Provide the [x, y] coordinate of the cell's center where the given text is located.  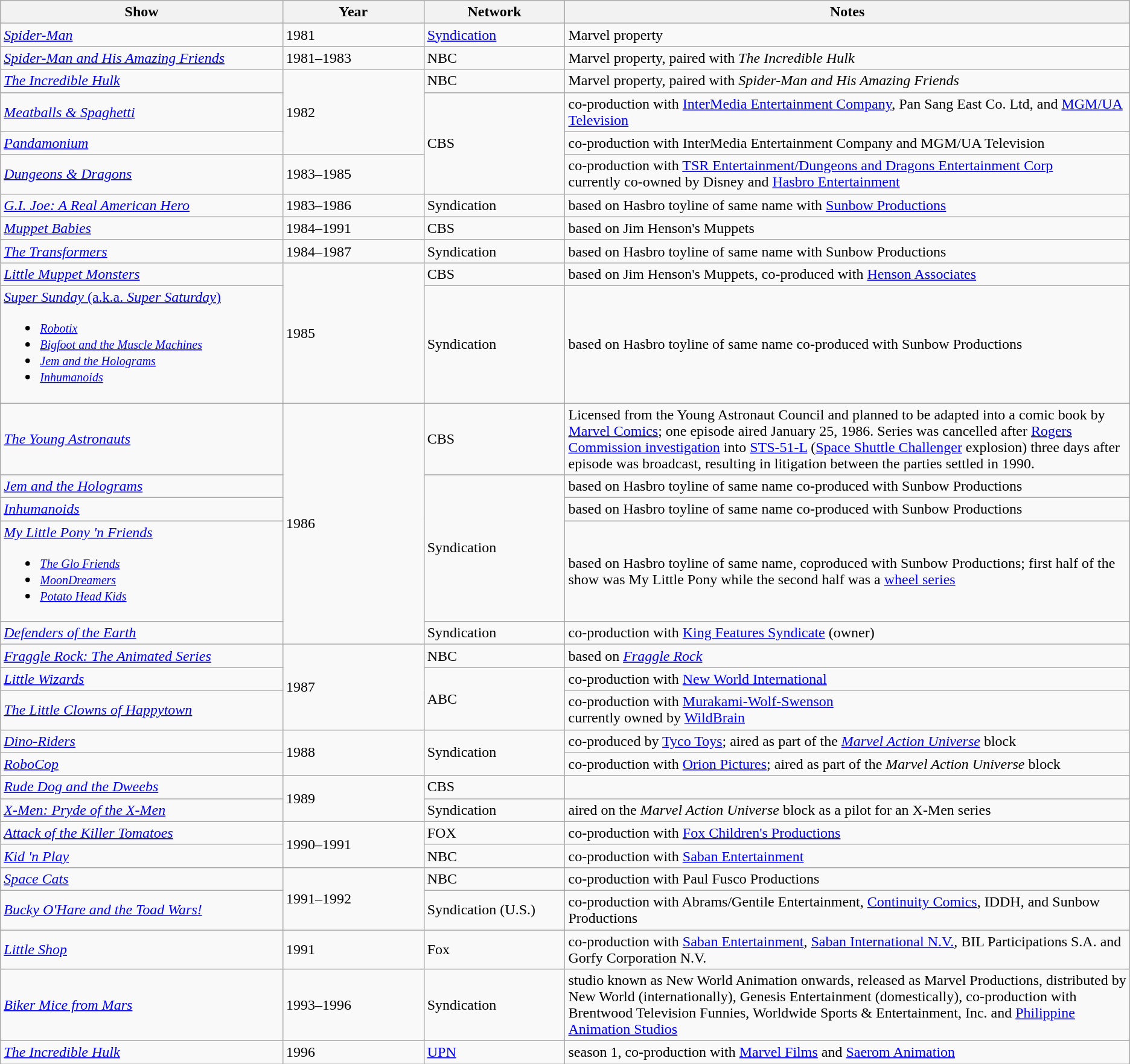
1982 [353, 112]
1991–1992 [353, 898]
1981–1983 [353, 58]
based on Jim Henson's Muppets, co-produced with Henson Associates [847, 274]
season 1, co-production with Marvel Films and Saerom Animation [847, 1053]
My Little Pony 'n FriendsThe Glo FriendsMoonDreamersPotato Head Kids [142, 571]
The Young Astronauts [142, 439]
1987 [353, 687]
co-production with New World International [847, 679]
co-production with Orion Pictures; aired as part of the Marvel Action Universe block [847, 764]
Biker Mice from Mars [142, 1005]
Notes [847, 12]
Meatballs & Spaghetti [142, 112]
1993–1996 [353, 1005]
Marvel property, paired with Spider-Man and His Amazing Friends [847, 81]
1984–1991 [353, 228]
co-production with Fox Children's Productions [847, 833]
Space Cats [142, 879]
1983–1985 [353, 174]
1984–1987 [353, 251]
Bucky O'Hare and the Toad Wars! [142, 910]
X-Men: Pryde of the X-Men [142, 810]
1989 [353, 798]
Defenders of the Earth [142, 633]
Year [353, 12]
1988 [353, 753]
Attack of the Killer Tomatoes [142, 833]
Little Wizards [142, 679]
co-production with Saban Entertainment [847, 856]
RoboCop [142, 764]
Pandamonium [142, 143]
FOX [494, 833]
Jem and the Holograms [142, 486]
co-production with Saban Entertainment, Saban International N.V., BIL Participations S.A. and Gorfy Corporation N.V. [847, 949]
co-production with InterMedia Entertainment Company and MGM/UA Television [847, 143]
1990–1991 [353, 844]
Spider-Man and His Amazing Friends [142, 58]
co-production with Abrams/Gentile Entertainment, Continuity Comics, IDDH, and Sunbow Productions [847, 910]
Inhumanoids [142, 509]
based on Fraggle Rock [847, 656]
Network [494, 12]
Little Shop [142, 949]
Rude Dog and the Dweebs [142, 787]
aired on the Marvel Action Universe block as a pilot for an X-Men series [847, 810]
G.I. Joe: A Real American Hero [142, 205]
Spider-Man [142, 35]
co-production with Murakami-Wolf-Swensoncurrently owned by WildBrain [847, 710]
based on Jim Henson's Muppets [847, 228]
The Little Clowns of Happytown [142, 710]
1991 [353, 949]
co-produced by Tyco Toys; aired as part of the Marvel Action Universe block [847, 741]
1996 [353, 1053]
Super Sunday (a.k.a. Super Saturday)RobotixBigfoot and the Muscle MachinesJem and the HologramsInhumanoids [142, 344]
1986 [353, 524]
Muppet Babies [142, 228]
co-production with TSR Entertainment/Dungeons and Dragons Entertainment Corpcurrently co-owned by Disney and Hasbro Entertainment [847, 174]
The Transformers [142, 251]
1981 [353, 35]
co-production with Paul Fusco Productions [847, 879]
UPN [494, 1053]
Dino-Riders [142, 741]
1983–1986 [353, 205]
Fox [494, 949]
Syndication (U.S.) [494, 910]
Little Muppet Monsters [142, 274]
Fraggle Rock: The Animated Series [142, 656]
1985 [353, 333]
ABC [494, 699]
Marvel property [847, 35]
Marvel property, paired with The Incredible Hulk [847, 58]
co-production with InterMedia Entertainment Company, Pan Sang East Co. Ltd, and MGM/UA Television [847, 112]
co-production with King Features Syndicate (owner) [847, 633]
Show [142, 12]
Kid 'n Play [142, 856]
Dungeons & Dragons [142, 174]
